Search for the cell housing the specified text and yield its [X, Y] center coordinate. 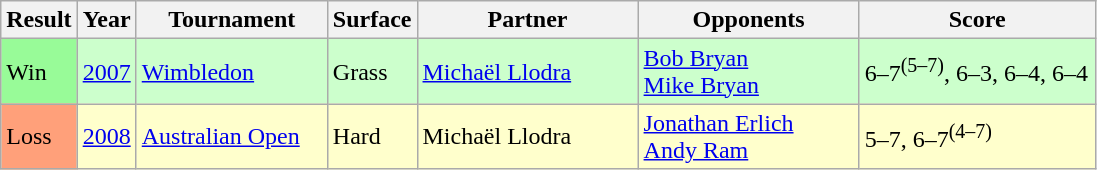
Result [39, 20]
5–7, 6–7(4–7) [977, 136]
Bob Bryan Mike Bryan [748, 72]
2007 [106, 72]
Tournament [232, 20]
Year [106, 20]
Jonathan Erlich Andy Ram [748, 136]
Grass [372, 72]
6–7(5–7), 6–3, 6–4, 6–4 [977, 72]
Hard [372, 136]
Partner [528, 20]
2008 [106, 136]
Surface [372, 20]
Score [977, 20]
Opponents [748, 20]
Wimbledon [232, 72]
Win [39, 72]
Australian Open [232, 136]
Loss [39, 136]
